Search for the cell housing the specified text and yield its [X, Y] center coordinate. 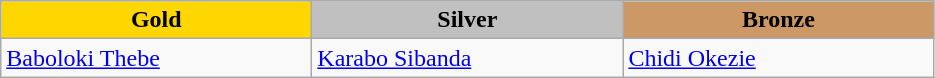
Silver [468, 20]
Chidi Okezie [778, 58]
Karabo Sibanda [468, 58]
Gold [156, 20]
Bronze [778, 20]
Baboloki Thebe [156, 58]
